Detect which cell encompasses the target text, then output its [x, y] center coordinate. 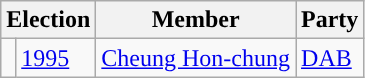
Party [330, 20]
1995 [56, 58]
Cheung Hon-chung [196, 58]
DAB [330, 58]
Election [48, 20]
Member [196, 20]
